Provide the [x, y] coordinate of the cell's center where the given text is located.  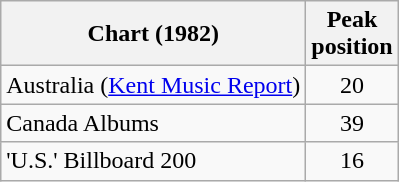
'U.S.' Billboard 200 [154, 161]
16 [352, 161]
Peakposition [352, 34]
20 [352, 85]
Chart (1982) [154, 34]
Canada Albums [154, 123]
39 [352, 123]
Australia (Kent Music Report) [154, 85]
